Pinpoint the cell where the given text exists, returning its [x, y] midpoint coordinate. 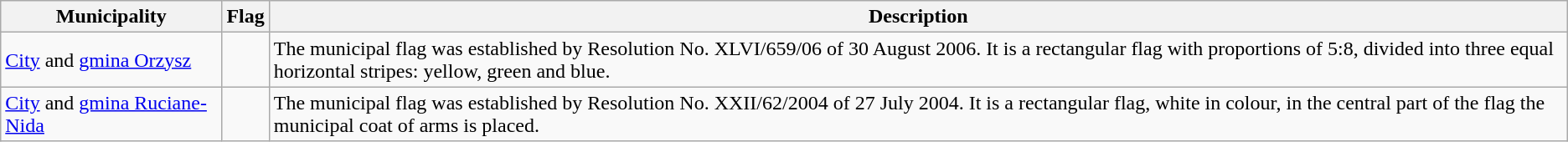
Municipality [111, 17]
City and gmina Orzysz [111, 60]
Flag [245, 17]
City and gmina Ruciane-Nida [111, 114]
Description [918, 17]
